Return [x, y] of the center of cell containing provided text 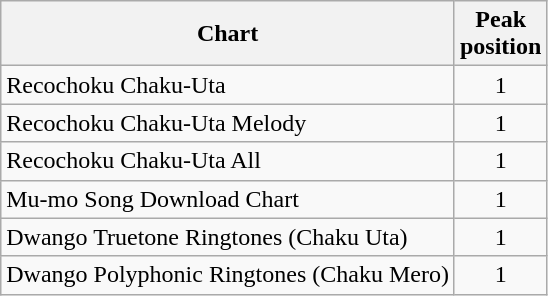
Recochoku Chaku-Uta Melody [228, 123]
Dwango Truetone Ringtones (Chaku Uta) [228, 237]
Peakposition [500, 34]
Recochoku Chaku-Uta [228, 85]
Recochoku Chaku-Uta All [228, 161]
Dwango Polyphonic Ringtones (Chaku Mero) [228, 275]
Chart [228, 34]
Mu-mo Song Download Chart [228, 199]
